Scan for the cell matching the given text and deliver its (X, Y) coordinate at center. 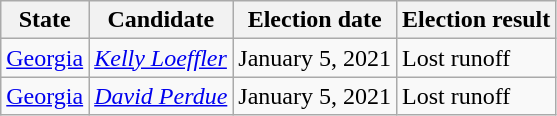
Candidate (161, 20)
Kelly Loeffler (161, 58)
State (45, 20)
David Perdue (161, 96)
Election result (476, 20)
Election date (315, 20)
